Capture the cell that displays the provided text and extract its [X, Y] central coordinate. 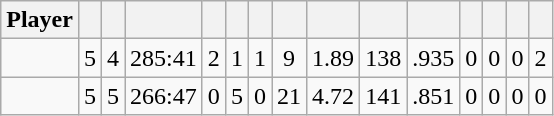
.851 [434, 96]
21 [290, 96]
.935 [434, 58]
138 [384, 58]
1.89 [334, 58]
266:47 [164, 96]
Player [40, 20]
4 [114, 58]
141 [384, 96]
285:41 [164, 58]
9 [290, 58]
4.72 [334, 96]
